Determine the (x, y) coordinate at the center of the cell enclosing the given text.  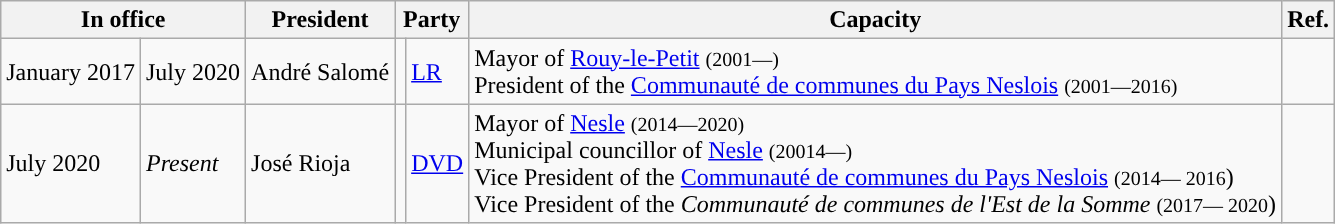
In office (124, 20)
Present (192, 164)
Ref. (1308, 20)
André Salomé (320, 72)
Capacity (876, 20)
LR (438, 72)
Party (432, 20)
President (320, 20)
DVD (438, 164)
José Rioja (320, 164)
Mayor of Rouy-le-Petit (2001—)President of the Communauté de communes du Pays Neslois (2001—2016) (876, 72)
January 2017 (71, 72)
